Search for the cell housing the specified text and yield its [x, y] center coordinate. 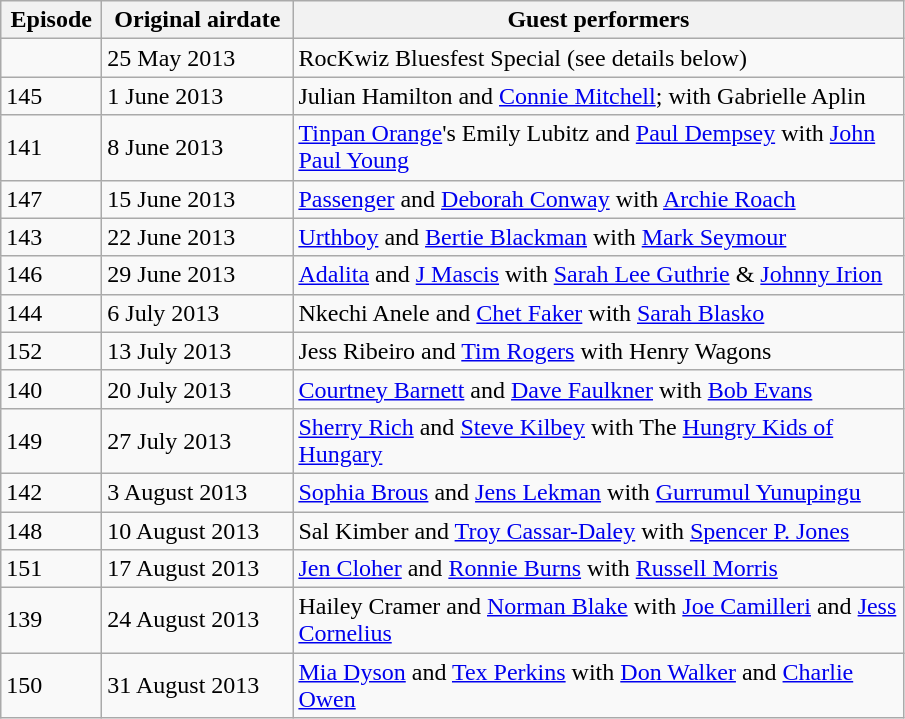
145 [52, 96]
Guest performers [598, 20]
Urthboy and Bertie Blackman with Mark Seymour [598, 237]
Sophia Brous and Jens Lekman with Gurrumul Yunupingu [598, 492]
151 [52, 569]
146 [52, 275]
Mia Dyson and Tex Perkins with Don Walker and Charlie Owen [598, 686]
140 [52, 389]
143 [52, 237]
17 August 2013 [198, 569]
1 June 2013 [198, 96]
RocKwiz Bluesfest Special (see details below) [598, 58]
144 [52, 313]
141 [52, 148]
Sherry Rich and Steve Kilbey with The Hungry Kids of Hungary [598, 440]
Julian Hamilton and Connie Mitchell; with Gabrielle Aplin [598, 96]
148 [52, 531]
10 August 2013 [198, 531]
Nkechi Anele and Chet Faker with Sarah Blasko [598, 313]
Courtney Barnett and Dave Faulkner with Bob Evans [598, 389]
20 July 2013 [198, 389]
Original airdate [198, 20]
29 June 2013 [198, 275]
139 [52, 620]
Sal Kimber and Troy Cassar-Daley with Spencer P. Jones [598, 531]
25 May 2013 [198, 58]
13 July 2013 [198, 351]
Jess Ribeiro and Tim Rogers with Henry Wagons [598, 351]
142 [52, 492]
149 [52, 440]
Hailey Cramer and Norman Blake with Joe Camilleri and Jess Cornelius [598, 620]
6 July 2013 [198, 313]
150 [52, 686]
27 July 2013 [198, 440]
22 June 2013 [198, 237]
15 June 2013 [198, 199]
31 August 2013 [198, 686]
Adalita and J Mascis with Sarah Lee Guthrie & Johnny Irion [598, 275]
152 [52, 351]
3 August 2013 [198, 492]
Tinpan Orange's Emily Lubitz and Paul Dempsey with John Paul Young [598, 148]
8 June 2013 [198, 148]
24 August 2013 [198, 620]
Passenger and Deborah Conway with Archie Roach [598, 199]
147 [52, 199]
Jen Cloher and Ronnie Burns with Russell Morris [598, 569]
Episode [52, 20]
